Locate the cell with the specified text and output its (X, Y) center coordinate. 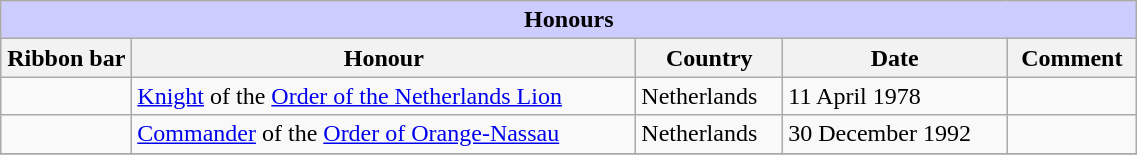
Honours (569, 20)
30 December 1992 (895, 134)
11 April 1978 (895, 96)
Knight of the Order of the Netherlands Lion (384, 96)
Commander of the Order of Orange-Nassau (384, 134)
Honour (384, 58)
Comment (1072, 58)
Date (895, 58)
Country (710, 58)
Ribbon bar (66, 58)
